Pinpoint the cell where the given text exists, returning its (X, Y) midpoint coordinate. 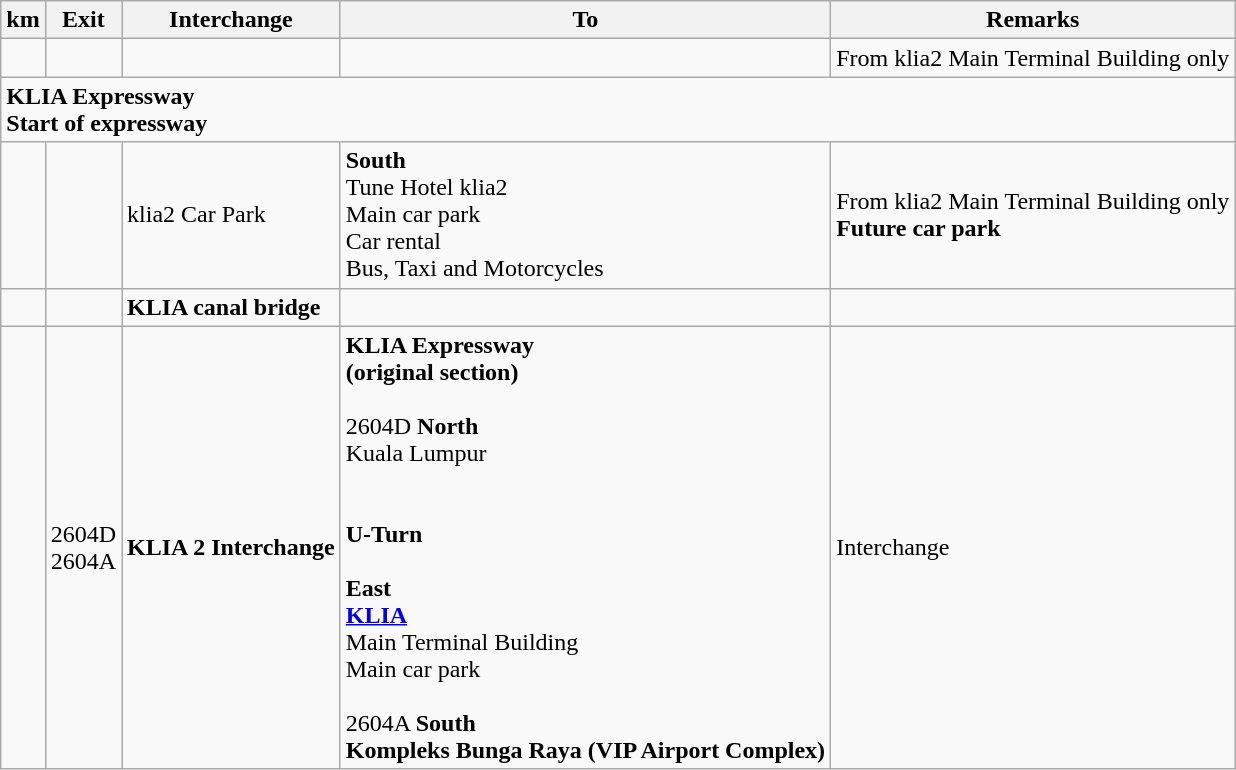
From klia2 Main Terminal Building onlyFuture car park (1033, 215)
km (23, 20)
KLIA canal bridge (232, 307)
KLIA 2 Interchange (232, 548)
From klia2 Main Terminal Building only (1033, 58)
klia2 Car Park (232, 215)
Exit (83, 20)
2604D2604A (83, 548)
SouthTune Hotel klia2 Main car parkCar rental Bus, Taxi and Motorcycles (585, 215)
To (585, 20)
KLIA ExpresswayStart of expressway (618, 110)
Remarks (1033, 20)
